Output the [X, Y] coordinate of the center of the cell containing the given text.  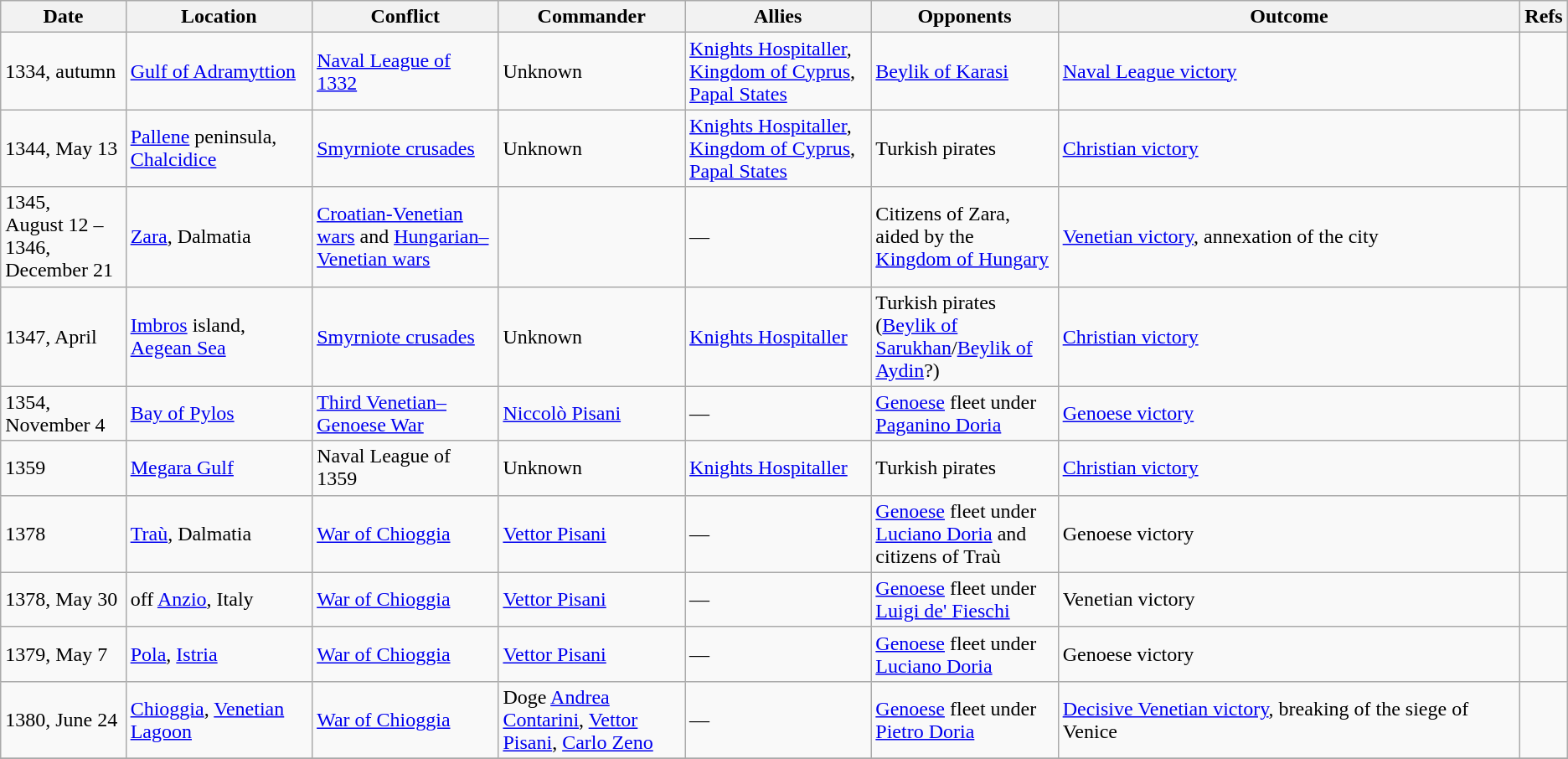
1380, June 24 [64, 720]
Outcome [1289, 17]
Venetian victory [1289, 600]
1359 [64, 467]
1345, August 12 – 1346, December 21 [64, 236]
1378 [64, 534]
Chioggia, Venetian Lagoon [219, 720]
Third Venetian–Genoese War [405, 414]
Naval League of 1359 [405, 467]
Refs [1544, 17]
Croatian-Venetian wars and Hungarian–Venetian wars [405, 236]
Date [64, 17]
1379, May 7 [64, 653]
Location [219, 17]
Commander [591, 17]
Genoese fleet under Luciano Doria and citizens of Traù [965, 534]
Decisive Venetian victory, breaking of the siege of Venice [1289, 720]
Beylik of Karasi [965, 71]
1354, November 4 [64, 414]
Genoese fleet under Luciano Doria [965, 653]
1344, May 13 [64, 148]
Allies [778, 17]
Zara, Dalmatia [219, 236]
Traù, Dalmatia [219, 534]
Venetian victory, annexation of the city [1289, 236]
Citizens of Zara, aided by the Kingdom of Hungary [965, 236]
Doge Andrea Contarini, Vettor Pisani, Carlo Zeno [591, 720]
Genoese fleet under Paganino Doria [965, 414]
off Anzio, Italy [219, 600]
Naval League victory [1289, 71]
Conflict [405, 17]
Bay of Pylos [219, 414]
Pallene peninsula, Chalcidice [219, 148]
Naval League of 1332 [405, 71]
1334, autumn [64, 71]
Opponents [965, 17]
Gulf of Adramyttion [219, 71]
Niccolò Pisani [591, 414]
1347, April [64, 337]
Genoese fleet under Luigi de' Fieschi [965, 600]
Imbros island, Aegean Sea [219, 337]
Genoese fleet under Pietro Doria [965, 720]
Megara Gulf [219, 467]
Turkish pirates (Beylik of Sarukhan/Beylik of Aydin?) [965, 337]
1378, May 30 [64, 600]
Pola, Istria [219, 653]
